Output the [X, Y] coordinate of the center of the cell containing the given text.  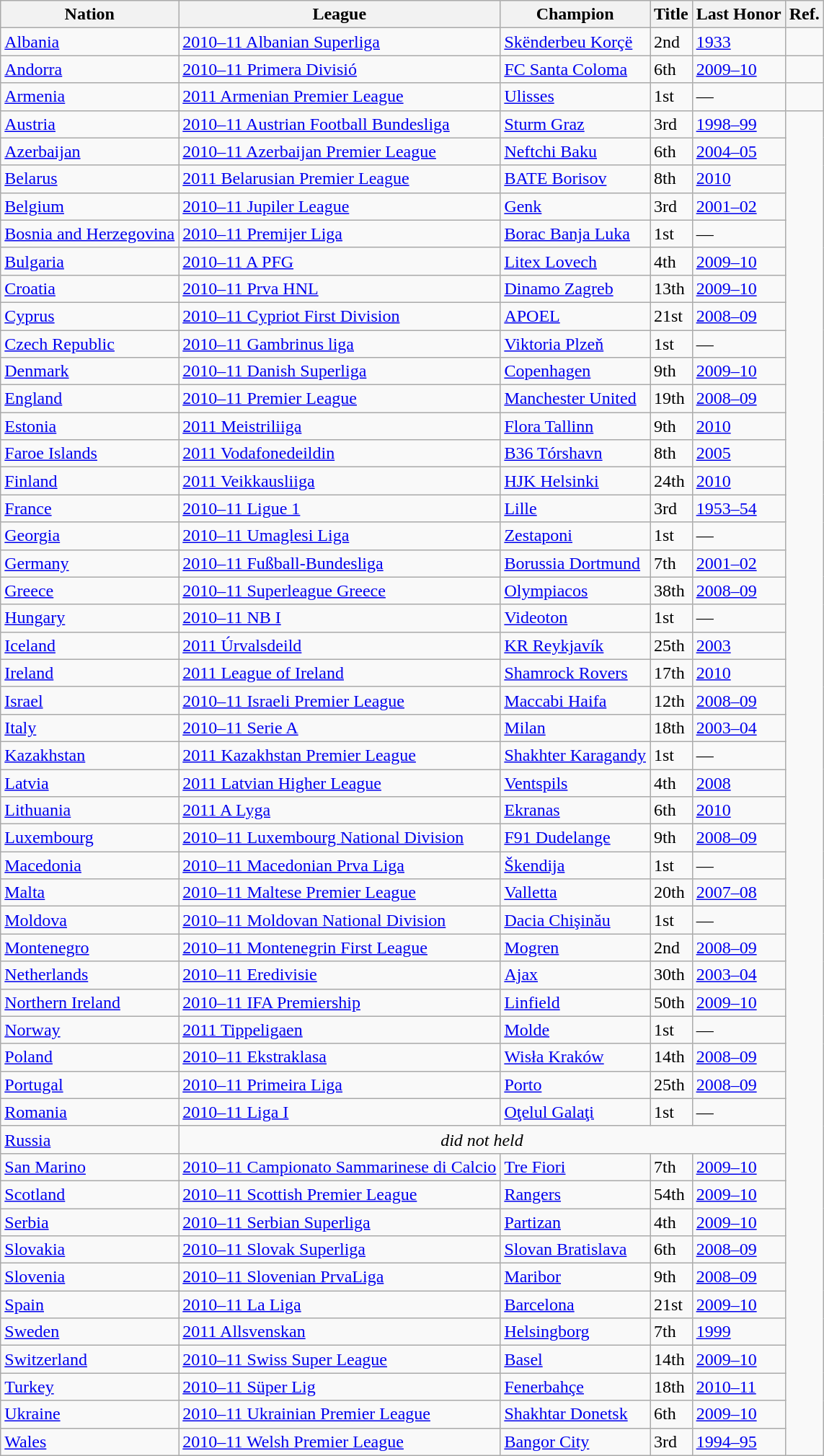
Luxembourg [89, 838]
2010–11 Premier League [340, 399]
Porto [575, 1085]
1998–99 [738, 124]
2010–11 Moldovan National Division [340, 920]
Borussia Dortmund [575, 563]
Belarus [89, 179]
Norway [89, 1030]
2010–11 Albanian Superliga [340, 42]
Northern Ireland [89, 1002]
2010–11 Israeli Premier League [340, 700]
2010–11 Danish Superliga [340, 371]
17th [672, 673]
2011 Tippeligaen [340, 1030]
Molde [575, 1030]
2008 [738, 782]
Latvia [89, 782]
2010–11 A PFG [340, 261]
Netherlands [89, 975]
Ajax [575, 975]
Maccabi Haifa [575, 700]
Shamrock Rovers [575, 673]
2010–11 Welsh Premier League [340, 1442]
Ulisses [575, 97]
B36 Tórshavn [575, 454]
Dinamo Zagreb [575, 288]
2010–11 Liga I [340, 1112]
2010–11 Ekstraklasa [340, 1057]
Fenerbahçe [575, 1387]
12th [672, 700]
Dacia Chişinău [575, 920]
2011 Úrvalsdeild [340, 645]
Slovenia [89, 1277]
Basel [575, 1359]
Faroe Islands [89, 454]
2010–11 Jupiler League [340, 206]
2010–11 Fußball-Bundesliga [340, 563]
Škendija [575, 865]
Milan [575, 728]
Andorra [89, 69]
FC Santa Coloma [575, 69]
Mogren [575, 948]
Hungary [89, 618]
Copenhagen [575, 371]
2010–11 Gambrinus liga [340, 344]
2010–11 Serie A [340, 728]
Portugal [89, 1085]
2010–11 Slovak Superliga [340, 1250]
Valletta [575, 893]
Champion [575, 14]
54th [672, 1194]
38th [672, 591]
2010–11 Luxembourg National Division [340, 838]
Flora Tallinn [575, 426]
Belgium [89, 206]
KR Reykjavík [575, 645]
Zestaponi [575, 536]
Russia [89, 1139]
Olympiacos [575, 591]
Genk [575, 206]
2010–11 Süper Lig [340, 1387]
Bosnia and Herzegovina [89, 234]
2011 Veikkausliiga [340, 481]
Poland [89, 1057]
Wisła Kraków [575, 1057]
1953–54 [738, 508]
2011 Kazakhstan Premier League [340, 755]
APOEL [575, 316]
Helsingborg [575, 1332]
2010–11 Maltese Premier League [340, 893]
2011 Meistriliiga [340, 426]
Shakhter Karagandy [575, 755]
Albania [89, 42]
Kazakhstan [89, 755]
2010–11 Primera Divisió [340, 69]
Wales [89, 1442]
Serbia [89, 1222]
19th [672, 399]
Lille [575, 508]
Litex Lovech [575, 261]
2010–11 Austrian Football Bundesliga [340, 124]
2010–11 Scottish Premier League [340, 1194]
Last Honor [738, 14]
2011 Belarusian Premier League [340, 179]
Georgia [89, 536]
Borac Banja Luka [575, 234]
Armenia [89, 97]
13th [672, 288]
2011 League of Ireland [340, 673]
Slovakia [89, 1250]
2010–11 Macedonian Prva Liga [340, 865]
2010–11 La Liga [340, 1305]
2010–11 Primeira Liga [340, 1085]
1994–95 [738, 1442]
2010–11 Prva HNL [340, 288]
Manchester United [575, 399]
Tre Fiori [575, 1167]
Switzerland [89, 1359]
30th [672, 975]
Ireland [89, 673]
Estonia [89, 426]
Finland [89, 481]
Title [672, 14]
2010–11 Serbian Superliga [340, 1222]
2004–05 [738, 151]
Rangers [575, 1194]
1933 [738, 42]
Austria [89, 124]
F91 Dudelange [575, 838]
2005 [738, 454]
Croatia [89, 288]
2010–11 Ligue 1 [340, 508]
San Marino [89, 1167]
2011 A Lyga [340, 811]
Ekranas [575, 811]
Partizan [575, 1222]
2010–11 Eredivisie [340, 975]
Germany [89, 563]
Israel [89, 700]
Italy [89, 728]
Montenegro [89, 948]
Ukraine [89, 1414]
Videoton [575, 618]
Bulgaria [89, 261]
Lithuania [89, 811]
2003 [738, 645]
Malta [89, 893]
Maribor [575, 1277]
Iceland [89, 645]
Macedonia [89, 865]
Turkey [89, 1387]
Cyprus [89, 316]
2010–11 Ukrainian Premier League [340, 1414]
2007–08 [738, 893]
BATE Borisov [575, 179]
Oţelul Galaţi [575, 1112]
2010–11 [738, 1387]
France [89, 508]
Azerbaijan [89, 151]
2010–11 Premijer Liga [340, 234]
did not held [482, 1139]
2010–11 Cypriot First Division [340, 316]
1999 [738, 1332]
2011 Armenian Premier League [340, 97]
Slovan Bratislava [575, 1250]
Sturm Graz [575, 124]
Viktoria Plzeň [575, 344]
2010–11 IFA Premiership [340, 1002]
Ref. [805, 14]
2010–11 Montenegrin First League [340, 948]
2010–11 Superleague Greece [340, 591]
Linfield [575, 1002]
2011 Allsvenskan [340, 1332]
Ventspils [575, 782]
24th [672, 481]
League [340, 14]
2010–11 Slovenian PrvaLiga [340, 1277]
Spain [89, 1305]
2010–11 Swiss Super League [340, 1359]
Sweden [89, 1332]
Scotland [89, 1194]
2011 Latvian Higher League [340, 782]
Nation [89, 14]
Barcelona [575, 1305]
Romania [89, 1112]
2010–11 Umaglesi Liga [340, 536]
2010–11 Azerbaijan Premier League [340, 151]
Greece [89, 591]
50th [672, 1002]
Bangor City [575, 1442]
Denmark [89, 371]
HJK Helsinki [575, 481]
2011 Vodafonedeildin [340, 454]
2010–11 Campionato Sammarinese di Calcio [340, 1167]
Neftchi Baku [575, 151]
Moldova [89, 920]
Czech Republic [89, 344]
20th [672, 893]
England [89, 399]
2010–11 NB I [340, 618]
Skënderbeu Korçë [575, 42]
Shakhtar Donetsk [575, 1414]
